Search for the cell housing the specified text and yield its (x, y) center coordinate. 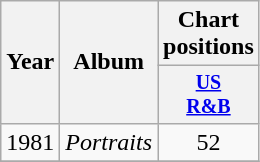
Chart positions (209, 34)
Year (30, 62)
Album (109, 62)
USR&B (209, 94)
52 (209, 142)
1981 (30, 142)
Portraits (109, 142)
